Find where the given text appears and provide that cell's center as [X, Y] coordinate. 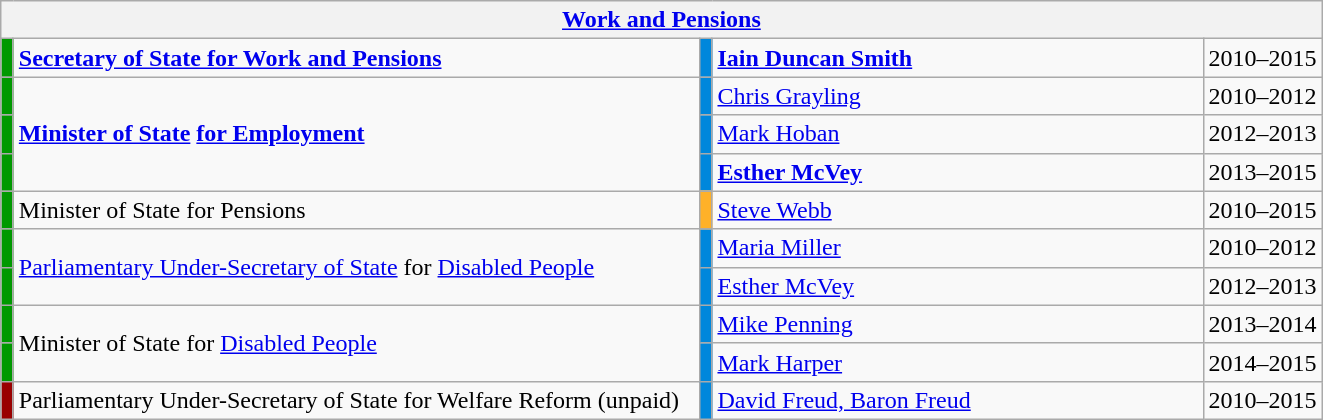
Steve Webb [958, 210]
Work and Pensions [662, 20]
Chris Grayling [958, 96]
Secretary of State for Work and Pensions [356, 58]
2013–2014 [1262, 324]
Minister of State for Employment [356, 134]
2014–2015 [1262, 362]
Minister of State for Disabled People [356, 343]
Mark Hoban [958, 134]
Minister of State for Pensions [356, 210]
David Freud, Baron Freud [958, 400]
Mike Penning [958, 324]
Parliamentary Under-Secretary of State for Disabled People [356, 267]
Iain Duncan Smith [958, 58]
Parliamentary Under-Secretary of State for Welfare Reform (unpaid) [356, 400]
Mark Harper [958, 362]
2013–2015 [1262, 172]
Maria Miller [958, 248]
